From the cell containing the given text, extract its center point as (x, y) coordinate. 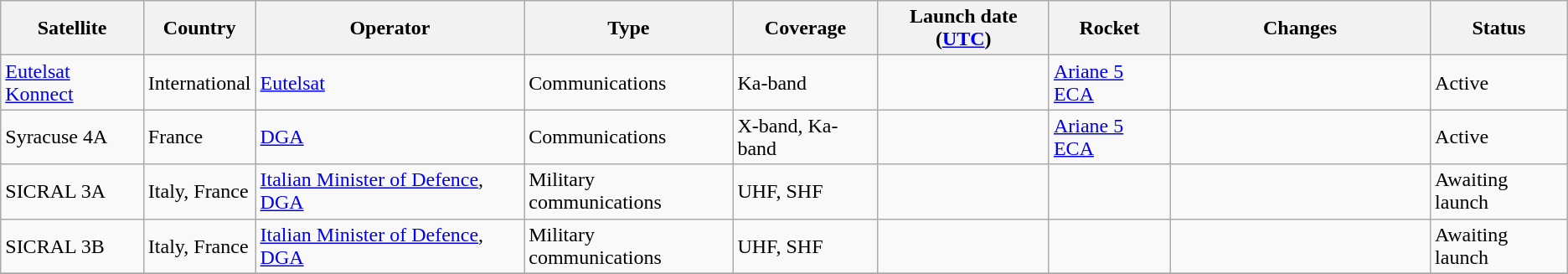
Syracuse 4A (72, 137)
SICRAL 3A (72, 191)
Eutelsat Konnect (72, 82)
Launch date (UTC) (963, 28)
Eutelsat (390, 82)
Status (1499, 28)
Rocket (1109, 28)
Changes (1300, 28)
International (199, 82)
France (199, 137)
X-band, Ka-band (806, 137)
Country (199, 28)
Ka-band (806, 82)
Type (628, 28)
Operator (390, 28)
Satellite (72, 28)
SICRAL 3B (72, 246)
DGA (390, 137)
Coverage (806, 28)
